Identify which cell holds the provided text, then report its (x, y) central coordinate. 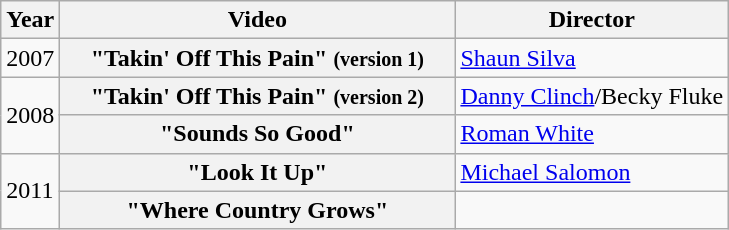
"Sounds So Good" (258, 134)
2011 (30, 191)
"Look It Up" (258, 172)
Director (592, 20)
"Takin' Off This Pain" (version 1) (258, 58)
Michael Salomon (592, 172)
Roman White (592, 134)
Shaun Silva (592, 58)
"Where Country Grows" (258, 210)
2008 (30, 115)
"Takin' Off This Pain" (version 2) (258, 96)
2007 (30, 58)
Video (258, 20)
Year (30, 20)
Danny Clinch/Becky Fluke (592, 96)
